Determine the (X, Y) coordinate at the center of the cell enclosing the given text.  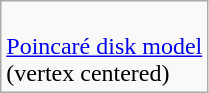
Poincaré disk model(vertex centered) (104, 47)
